Find where the given text appears and provide that cell's center as (x, y) coordinate. 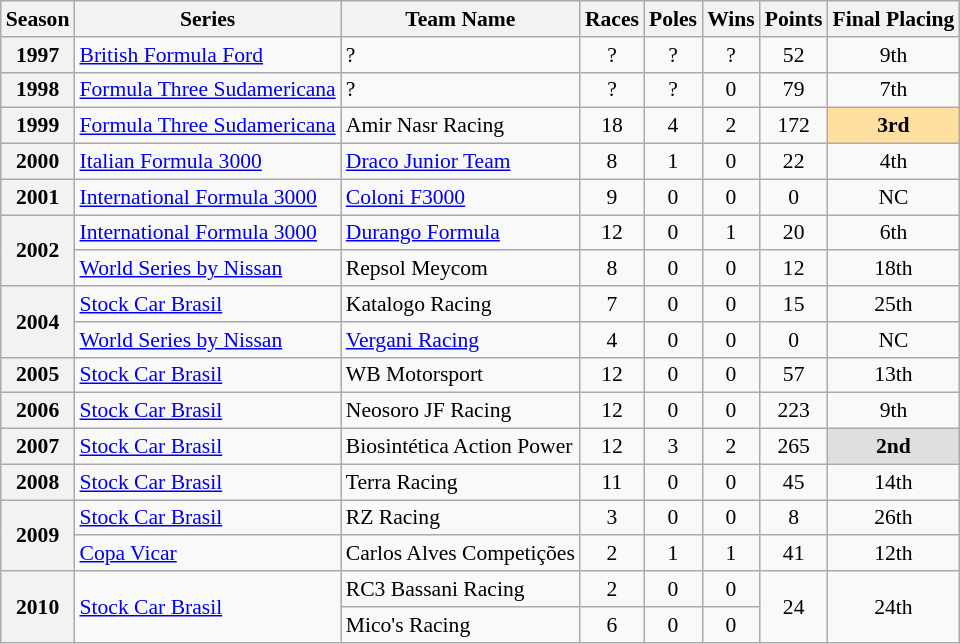
3rd (894, 126)
Copa Vicar (207, 554)
2006 (38, 411)
24 (794, 606)
6th (894, 233)
Points (794, 19)
Durango Formula (460, 233)
2007 (38, 447)
223 (794, 411)
12th (894, 554)
14th (894, 482)
4th (894, 162)
2002 (38, 250)
6 (612, 625)
1998 (38, 90)
2009 (38, 536)
Final Placing (894, 19)
Poles (673, 19)
Italian Formula 3000 (207, 162)
22 (794, 162)
9 (612, 197)
15 (794, 304)
7 (612, 304)
Draco Junior Team (460, 162)
172 (794, 126)
Amir Nasr Racing (460, 126)
Carlos Alves Competições (460, 554)
2004 (38, 322)
Biosintética Action Power (460, 447)
RZ Racing (460, 518)
45 (794, 482)
2001 (38, 197)
Vergani Racing (460, 340)
Series (207, 19)
52 (794, 55)
Races (612, 19)
2008 (38, 482)
Neosoro JF Racing (460, 411)
Terra Racing (460, 482)
2000 (38, 162)
Team Name (460, 19)
265 (794, 447)
Repsol Meycom (460, 269)
20 (794, 233)
RC3 Bassani Racing (460, 589)
25th (894, 304)
79 (794, 90)
2005 (38, 375)
2nd (894, 447)
11 (612, 482)
1999 (38, 126)
24th (894, 606)
British Formula Ford (207, 55)
Coloni F3000 (460, 197)
2010 (38, 606)
13th (894, 375)
18th (894, 269)
26th (894, 518)
WB Motorsport (460, 375)
7th (894, 90)
41 (794, 554)
Wins (731, 19)
18 (612, 126)
Season (38, 19)
1997 (38, 55)
Katalogo Racing (460, 304)
Mico's Racing (460, 625)
57 (794, 375)
